Determine the (X, Y) coordinate at the center of the cell enclosing the given text.  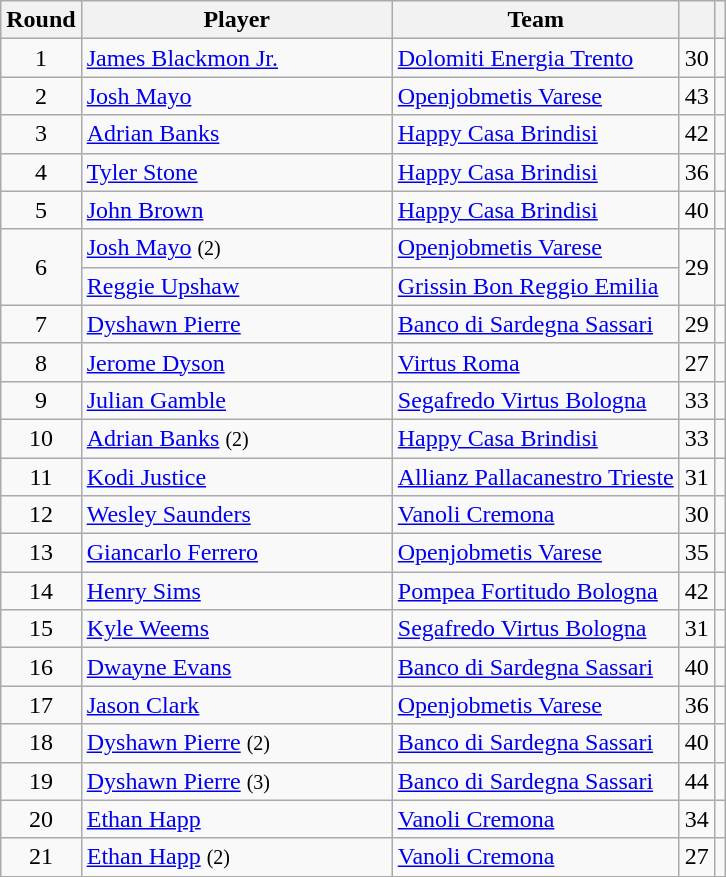
Kodi Justice (236, 477)
Player (236, 20)
Team (536, 20)
Adrian Banks (2) (236, 438)
Jason Clark (236, 705)
Reggie Upshaw (236, 286)
Round (41, 20)
James Blackmon Jr. (236, 58)
13 (41, 553)
Ethan Happ (2) (236, 857)
16 (41, 667)
8 (41, 362)
15 (41, 629)
35 (696, 553)
Jerome Dyson (236, 362)
7 (41, 324)
Josh Mayo (2) (236, 248)
Pompea Fortitudo Bologna (536, 591)
Adrian Banks (236, 134)
John Brown (236, 210)
Dyshawn Pierre (3) (236, 781)
1 (41, 58)
14 (41, 591)
6 (41, 267)
Grissin Bon Reggio Emilia (536, 286)
Giancarlo Ferrero (236, 553)
Julian Gamble (236, 400)
Ethan Happ (236, 819)
20 (41, 819)
2 (41, 96)
17 (41, 705)
11 (41, 477)
44 (696, 781)
Dwayne Evans (236, 667)
Virtus Roma (536, 362)
Wesley Saunders (236, 515)
Kyle Weems (236, 629)
34 (696, 819)
21 (41, 857)
43 (696, 96)
12 (41, 515)
18 (41, 743)
10 (41, 438)
Tyler Stone (236, 172)
Josh Mayo (236, 96)
3 (41, 134)
Dyshawn Pierre (2) (236, 743)
5 (41, 210)
4 (41, 172)
19 (41, 781)
Henry Sims (236, 591)
Dolomiti Energia Trento (536, 58)
9 (41, 400)
Dyshawn Pierre (236, 324)
Allianz Pallacanestro Trieste (536, 477)
